Search for the cell housing the specified text and yield its [x, y] center coordinate. 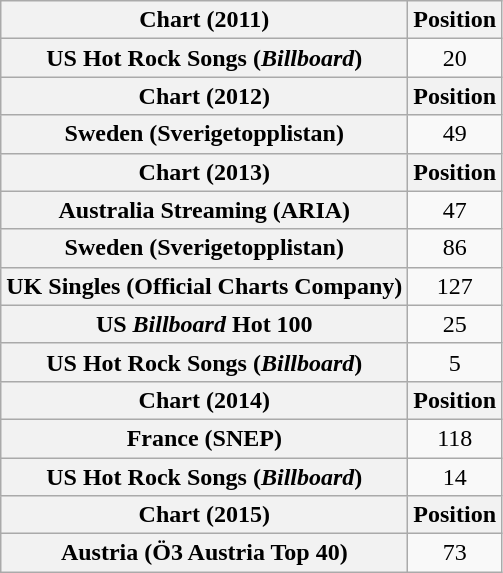
49 [455, 134]
France (SNEP) [204, 438]
86 [455, 248]
Chart (2015) [204, 515]
127 [455, 286]
118 [455, 438]
Austria (Ö3 Austria Top 40) [204, 553]
5 [455, 362]
US Billboard Hot 100 [204, 324]
14 [455, 477]
25 [455, 324]
Chart (2011) [204, 20]
Chart (2012) [204, 96]
Chart (2014) [204, 400]
Chart (2013) [204, 172]
20 [455, 58]
47 [455, 210]
73 [455, 553]
UK Singles (Official Charts Company) [204, 286]
Australia Streaming (ARIA) [204, 210]
